Capture the cell that displays the provided text and extract its (X, Y) central coordinate. 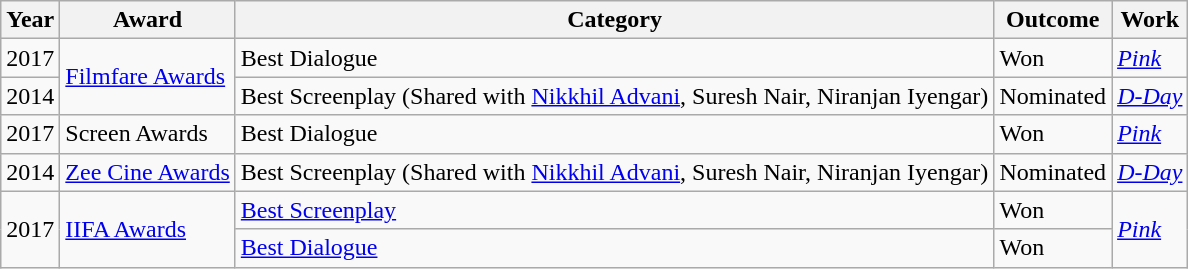
Filmfare Awards (148, 77)
Best Screenplay (614, 210)
Year (30, 20)
Screen Awards (148, 134)
Work (1150, 20)
Zee Cine Awards (148, 172)
IIFA Awards (148, 229)
Outcome (1053, 20)
Category (614, 20)
Award (148, 20)
